Search for the cell housing the specified text and yield its (x, y) center coordinate. 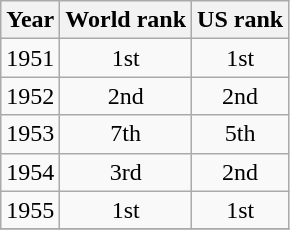
7th (126, 134)
1954 (30, 172)
US rank (240, 20)
3rd (126, 172)
Year (30, 20)
5th (240, 134)
1953 (30, 134)
1952 (30, 96)
1955 (30, 210)
World rank (126, 20)
1951 (30, 58)
